Locate the cell with the specified text and output its [x, y] center coordinate. 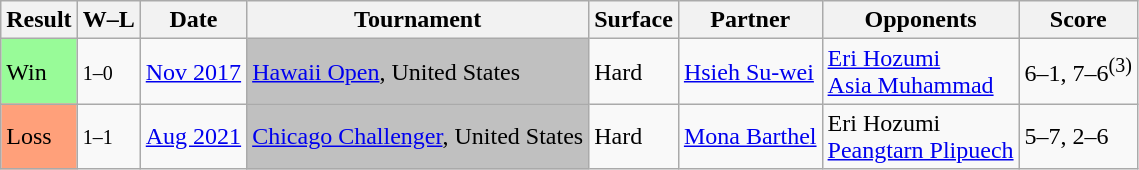
5–7, 2–6 [1078, 136]
Tournament [418, 20]
Hawaii Open, United States [418, 72]
Eri Hozumi Asia Muhammad [920, 72]
Win [39, 72]
Nov 2017 [193, 72]
Date [193, 20]
1–0 [108, 72]
Eri Hozumi Peangtarn Plipuech [920, 136]
Aug 2021 [193, 136]
Score [1078, 20]
Partner [750, 20]
Loss [39, 136]
Hsieh Su-wei [750, 72]
Surface [634, 20]
Result [39, 20]
Mona Barthel [750, 136]
W–L [108, 20]
Opponents [920, 20]
1–1 [108, 136]
6–1, 7–6(3) [1078, 72]
Chicago Challenger, United States [418, 136]
